Search for the cell housing the specified text and yield its [X, Y] center coordinate. 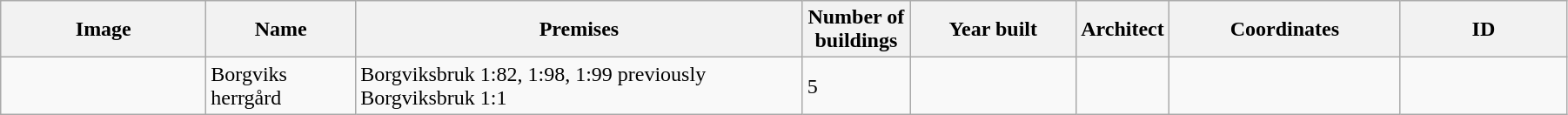
Image [104, 30]
Borgviks herrgård [281, 85]
Premises [580, 30]
Borgviksbruk 1:82, 1:98, 1:99 previously Borgviksbruk 1:1 [580, 85]
Year built [994, 30]
Architect [1122, 30]
ID [1483, 30]
Coordinates [1284, 30]
Number ofbuildings [856, 30]
5 [856, 85]
Name [281, 30]
